Search for the cell housing the specified text and yield its (X, Y) center coordinate. 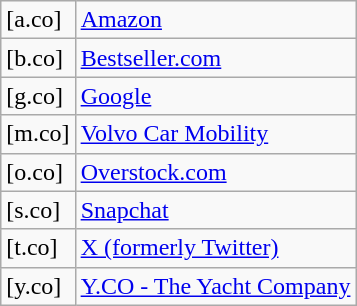
[b.co] (38, 58)
Google (216, 96)
Y.CO - The Yacht Company (216, 286)
[s.co] (38, 210)
[y.co] (38, 286)
Overstock.com (216, 172)
Amazon (216, 20)
[m.co] (38, 134)
[t.co] (38, 248)
[a.co] (38, 20)
[o.co] (38, 172)
Volvo Car Mobility (216, 134)
X (formerly Twitter) (216, 248)
Bestseller.com (216, 58)
Snapchat (216, 210)
[g.co] (38, 96)
